Find where the given text appears and provide that cell's center as [X, Y] coordinate. 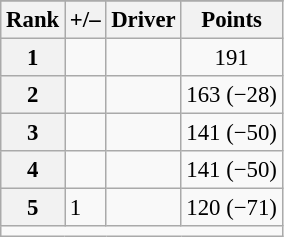
3 [33, 133]
2 [33, 95]
120 (−71) [232, 208]
Rank [33, 20]
Points [232, 20]
Driver [144, 20]
5 [33, 208]
+/– [86, 20]
163 (−28) [232, 95]
4 [33, 170]
191 [232, 58]
